Locate the cell with the specified text and output its [X, Y] center coordinate. 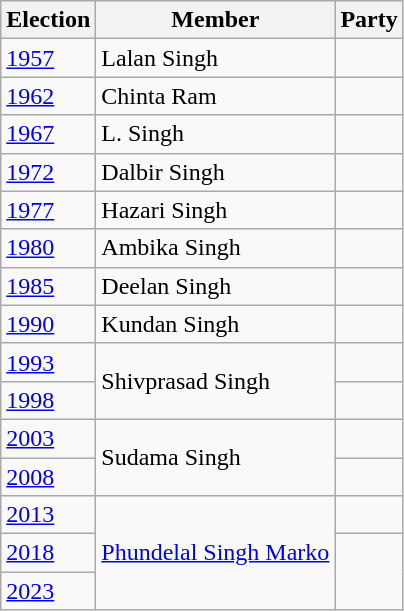
Kundan Singh [216, 324]
Ambika Singh [216, 248]
2013 [48, 515]
1957 [48, 58]
1977 [48, 210]
Member [216, 20]
2018 [48, 553]
Lalan Singh [216, 58]
Sudama Singh [216, 457]
1980 [48, 248]
Party [369, 20]
1998 [48, 400]
1985 [48, 286]
Phundelal Singh Marko [216, 553]
Shivprasad Singh [216, 381]
Deelan Singh [216, 286]
2003 [48, 438]
Hazari Singh [216, 210]
Dalbir Singh [216, 172]
2023 [48, 591]
Chinta Ram [216, 96]
1967 [48, 134]
2008 [48, 477]
1972 [48, 172]
1993 [48, 362]
Election [48, 20]
L. Singh [216, 134]
1990 [48, 324]
1962 [48, 96]
